Identify which cell holds the provided text, then report its [X, Y] central coordinate. 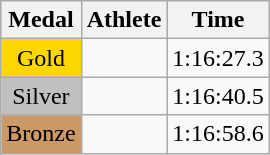
1:16:40.5 [218, 96]
Silver [41, 96]
Medal [41, 20]
Athlete [124, 20]
1:16:58.6 [218, 134]
Bronze [41, 134]
Time [218, 20]
Gold [41, 58]
1:16:27.3 [218, 58]
